Search for the cell housing the specified text and yield its (X, Y) center coordinate. 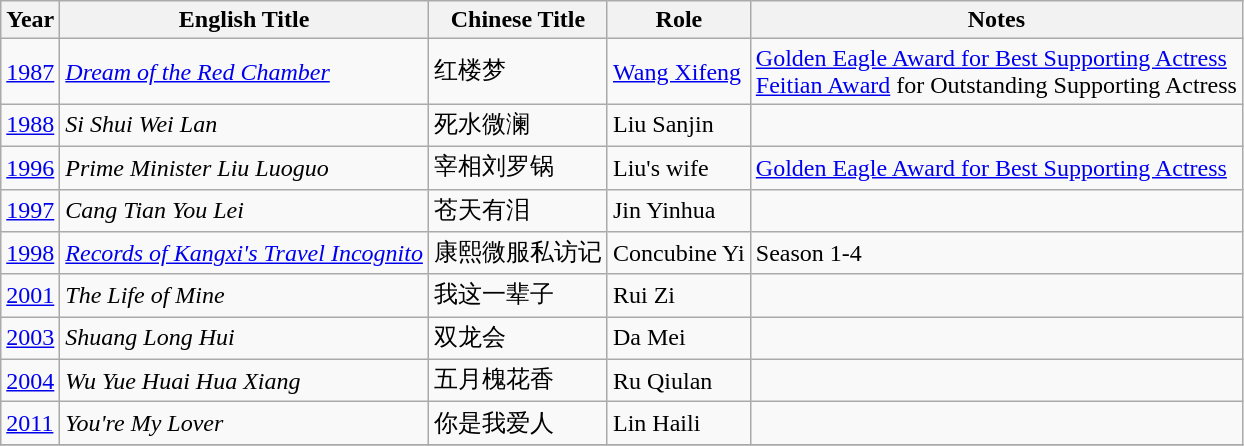
Notes (996, 20)
1988 (30, 126)
Cang Tian You Lei (244, 210)
你是我爱人 (518, 424)
1996 (30, 168)
Liu Sanjin (678, 126)
Da Mei (678, 338)
2004 (30, 380)
Concubine Yi (678, 254)
The Life of Mine (244, 296)
我这一辈子 (518, 296)
1998 (30, 254)
1987 (30, 72)
Lin Haili (678, 424)
Year (30, 20)
Season 1-4 (996, 254)
Records of Kangxi's Travel Incognito (244, 254)
宰相刘罗锅 (518, 168)
2003 (30, 338)
Prime Minister Liu Luoguo (244, 168)
Golden Eagle Award for Best Supporting ActressFeitian Award for Outstanding Supporting Actress (996, 72)
死水微澜 (518, 126)
苍天有泪 (518, 210)
Chinese Title (518, 20)
Shuang Long Hui (244, 338)
2011 (30, 424)
Dream of the Red Chamber (244, 72)
Wang Xifeng (678, 72)
双龙会 (518, 338)
You're My Lover (244, 424)
红楼梦 (518, 72)
Wu Yue Huai Hua Xiang (244, 380)
Jin Yinhua (678, 210)
Role (678, 20)
Liu's wife (678, 168)
Ru Qiulan (678, 380)
1997 (30, 210)
康熙微服私访记 (518, 254)
English Title (244, 20)
Si Shui Wei Lan (244, 126)
五月槐花香 (518, 380)
Golden Eagle Award for Best Supporting Actress (996, 168)
Rui Zi (678, 296)
2001 (30, 296)
